Scan for the cell matching the given text and deliver its (X, Y) coordinate at center. 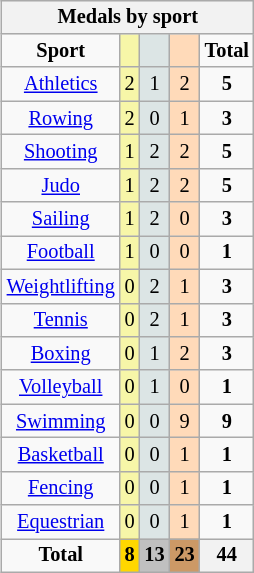
Equestrian (61, 522)
Judo (61, 185)
23 (185, 556)
Tennis (61, 320)
Boxing (61, 354)
Basketball (61, 455)
Shooting (61, 152)
13 (155, 556)
Medals by sport (128, 17)
Sailing (61, 219)
44 (227, 556)
Volleyball (61, 387)
Football (61, 253)
Rowing (61, 118)
Fencing (61, 488)
Weightlifting (61, 286)
Swimming (61, 421)
Sport (61, 51)
Athletics (61, 84)
8 (130, 556)
